Scan for the cell matching the given text and deliver its [x, y] coordinate at center. 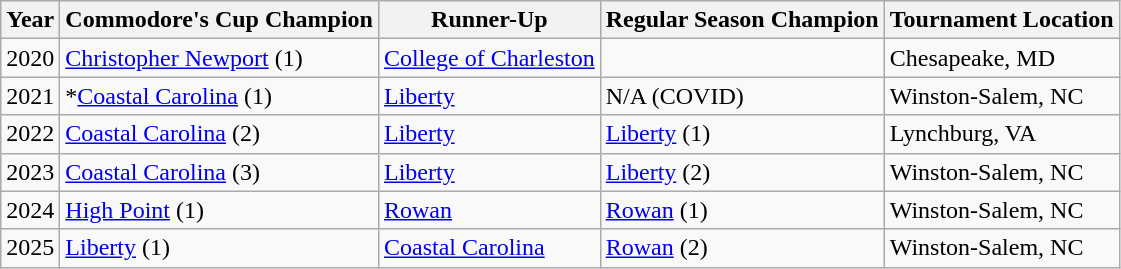
Regular Season Champion [742, 20]
Coastal Carolina [489, 248]
Commodore's Cup Champion [220, 20]
Year [30, 20]
N/A (COVID) [742, 96]
2024 [30, 210]
College of Charleston [489, 58]
Coastal Carolina (3) [220, 172]
Rowan [489, 210]
2023 [30, 172]
Rowan (1) [742, 210]
*Coastal Carolina (1) [220, 96]
Liberty (2) [742, 172]
Chesapeake, MD [1002, 58]
Coastal Carolina (2) [220, 134]
2022 [30, 134]
Tournament Location [1002, 20]
2020 [30, 58]
Runner-Up [489, 20]
Christopher Newport (1) [220, 58]
2025 [30, 248]
Rowan (2) [742, 248]
High Point (1) [220, 210]
Lynchburg, VA [1002, 134]
2021 [30, 96]
